Return the [X, Y] coordinate for the center point of the cell that contains the specified text.  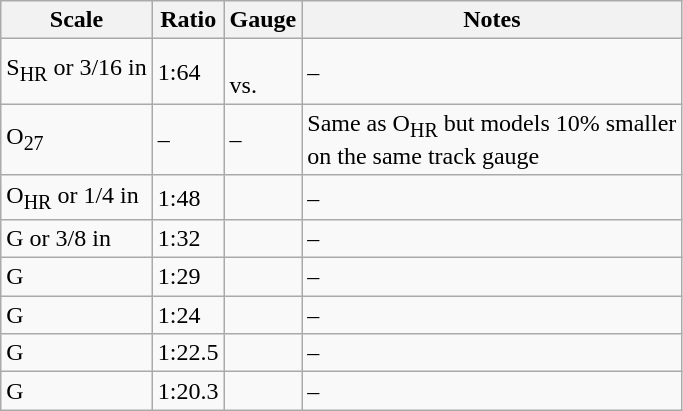
Gauge [263, 20]
1:29 [188, 277]
1:22.5 [188, 353]
Scale [77, 20]
O27 [77, 140]
Same as OHR but models 10% smalleron the same track gauge [492, 140]
1:24 [188, 315]
1:64 [188, 72]
1:20.3 [188, 391]
1:32 [188, 239]
Notes [492, 20]
Ratio [188, 20]
G or 3/8 in [77, 239]
1:48 [188, 197]
vs. [263, 72]
OHR or 1/4 in [77, 197]
SHR or 3/16 in [77, 72]
